Provide the (x, y) coordinate of the cell's center where the given text is located.  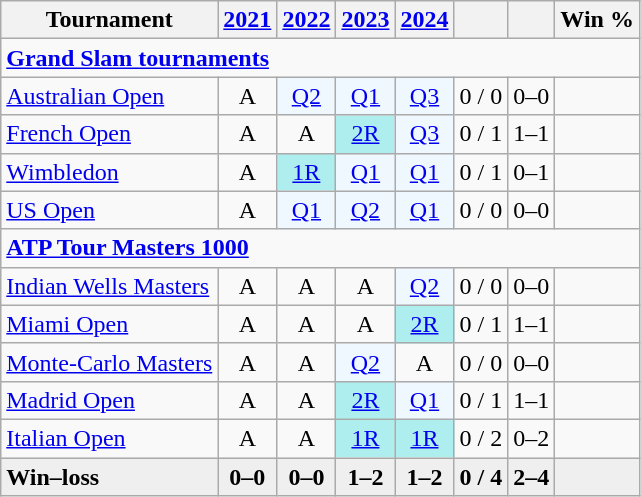
0 / 4 (481, 477)
2022 (306, 20)
Miami Open (110, 324)
Wimbledon (110, 172)
0 / 2 (481, 438)
0–2 (532, 438)
2023 (366, 20)
US Open (110, 210)
Win % (598, 20)
French Open (110, 134)
Australian Open (110, 96)
Italian Open (110, 438)
Madrid Open (110, 400)
Win–loss (110, 477)
2021 (248, 20)
ATP Tour Masters 1000 (320, 248)
Tournament (110, 20)
Grand Slam tournaments (320, 58)
Indian Wells Masters (110, 286)
2–4 (532, 477)
0–1 (532, 172)
Monte-Carlo Masters (110, 362)
2024 (424, 20)
